Return [x, y] of the center of cell containing provided text 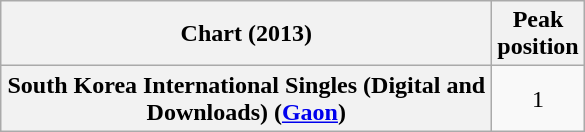
1 [538, 98]
Chart (2013) [246, 34]
Peakposition [538, 34]
South Korea International Singles (Digital and Downloads) (Gaon) [246, 98]
